Return [X, Y] of the center of cell containing provided text 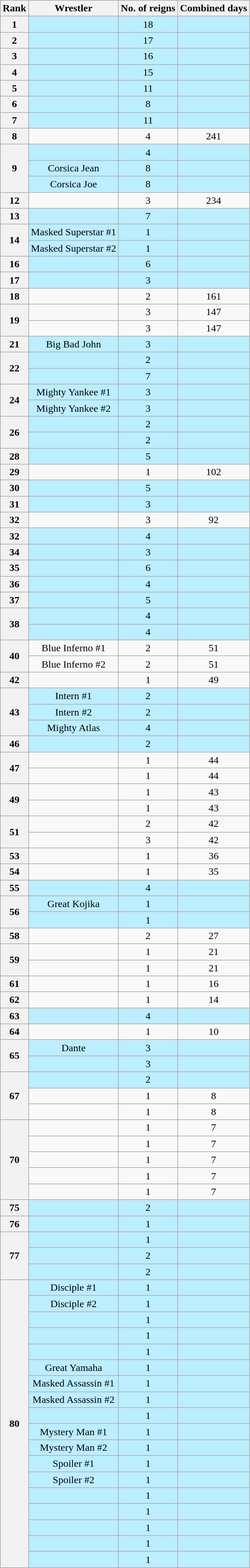
24 [14, 400]
Masked Assassin #1 [74, 1384]
27 [213, 936]
64 [14, 1032]
26 [14, 432]
63 [14, 1016]
75 [14, 1208]
Great Yamaha [74, 1368]
Corsica Joe [74, 184]
No. of reigns [148, 8]
13 [14, 216]
70 [14, 1160]
12 [14, 200]
Intern #2 [74, 712]
9 [14, 168]
76 [14, 1224]
46 [14, 744]
62 [14, 1000]
Masked Assassin #2 [74, 1400]
59 [14, 960]
Mighty Yankee #2 [74, 408]
92 [213, 520]
Big Bad John [74, 344]
40 [14, 656]
161 [213, 296]
34 [14, 552]
Disciple #1 [74, 1288]
55 [14, 888]
Mystery Man #1 [74, 1431]
54 [14, 872]
15 [148, 72]
47 [14, 768]
Spoiler #1 [74, 1463]
37 [14, 600]
Masked Superstar #1 [74, 232]
31 [14, 504]
29 [14, 472]
241 [213, 136]
80 [14, 1423]
10 [213, 1032]
77 [14, 1256]
Mighty Atlas [74, 728]
28 [14, 456]
65 [14, 1056]
Combined days [213, 8]
58 [14, 936]
30 [14, 488]
22 [14, 368]
53 [14, 856]
234 [213, 200]
Intern #1 [74, 696]
Masked Superstar #2 [74, 248]
Wrestler [74, 8]
38 [14, 624]
Blue Inferno #2 [74, 664]
56 [14, 912]
Spoiler #2 [74, 1479]
67 [14, 1096]
Corsica Jean [74, 168]
Dante [74, 1048]
Rank [14, 8]
19 [14, 320]
Mystery Man #2 [74, 1447]
Blue Inferno #1 [74, 648]
102 [213, 472]
Mighty Yankee #1 [74, 392]
Great Kojika [74, 904]
61 [14, 984]
Disciple #2 [74, 1304]
